For the text-containing cell, return its midpoint in (x, y) coordinate format. 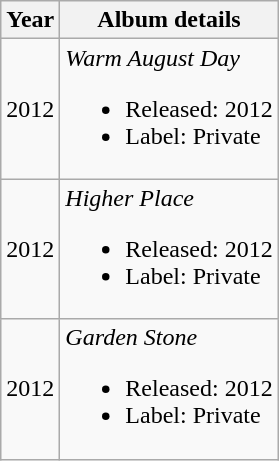
Higher PlaceReleased: 2012Label: Private (169, 249)
Album details (169, 20)
Year (30, 20)
Garden StoneReleased: 2012Label: Private (169, 389)
Warm August DayReleased: 2012Label: Private (169, 109)
